Return [X, Y] of the center of cell containing provided text 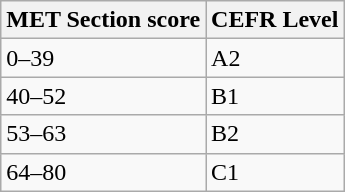
MET Section score [104, 20]
53–63 [104, 134]
64–80 [104, 172]
B1 [275, 96]
40–52 [104, 96]
0–39 [104, 58]
B2 [275, 134]
A2 [275, 58]
C1 [275, 172]
CEFR Level [275, 20]
